Capture the cell that displays the provided text and extract its (X, Y) central coordinate. 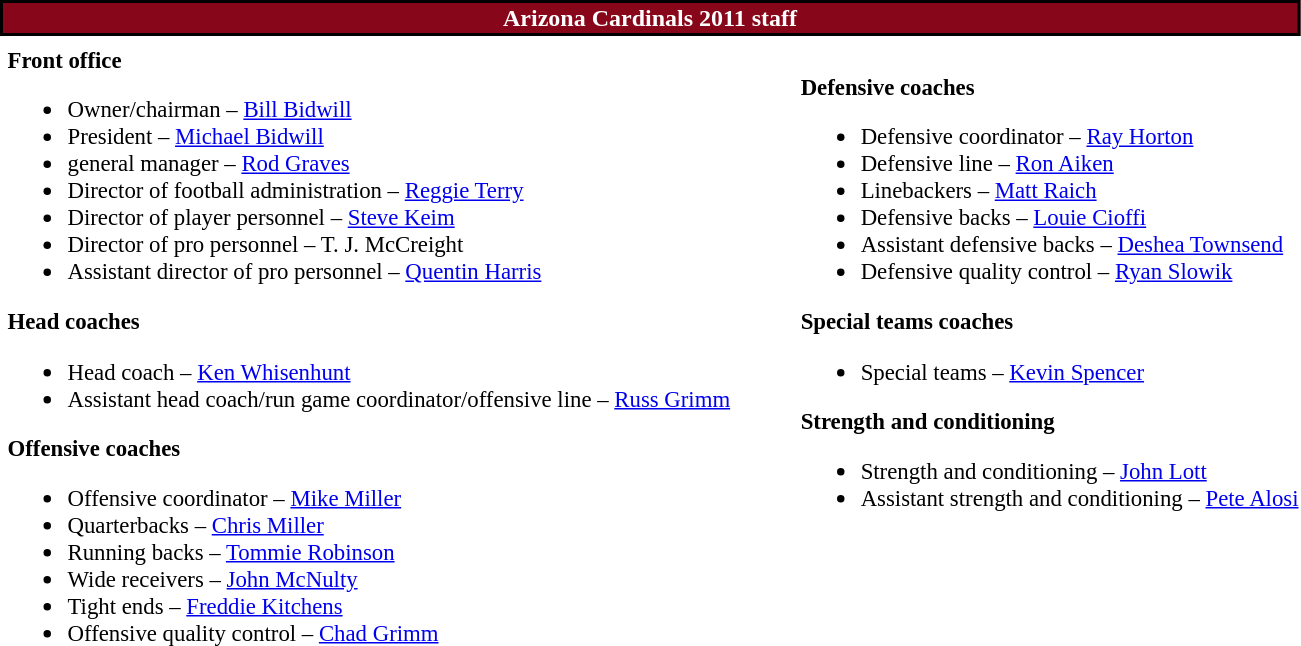
Arizona Cardinals 2011 staff (650, 18)
